Find where the given text appears and provide that cell's center as (x, y) coordinate. 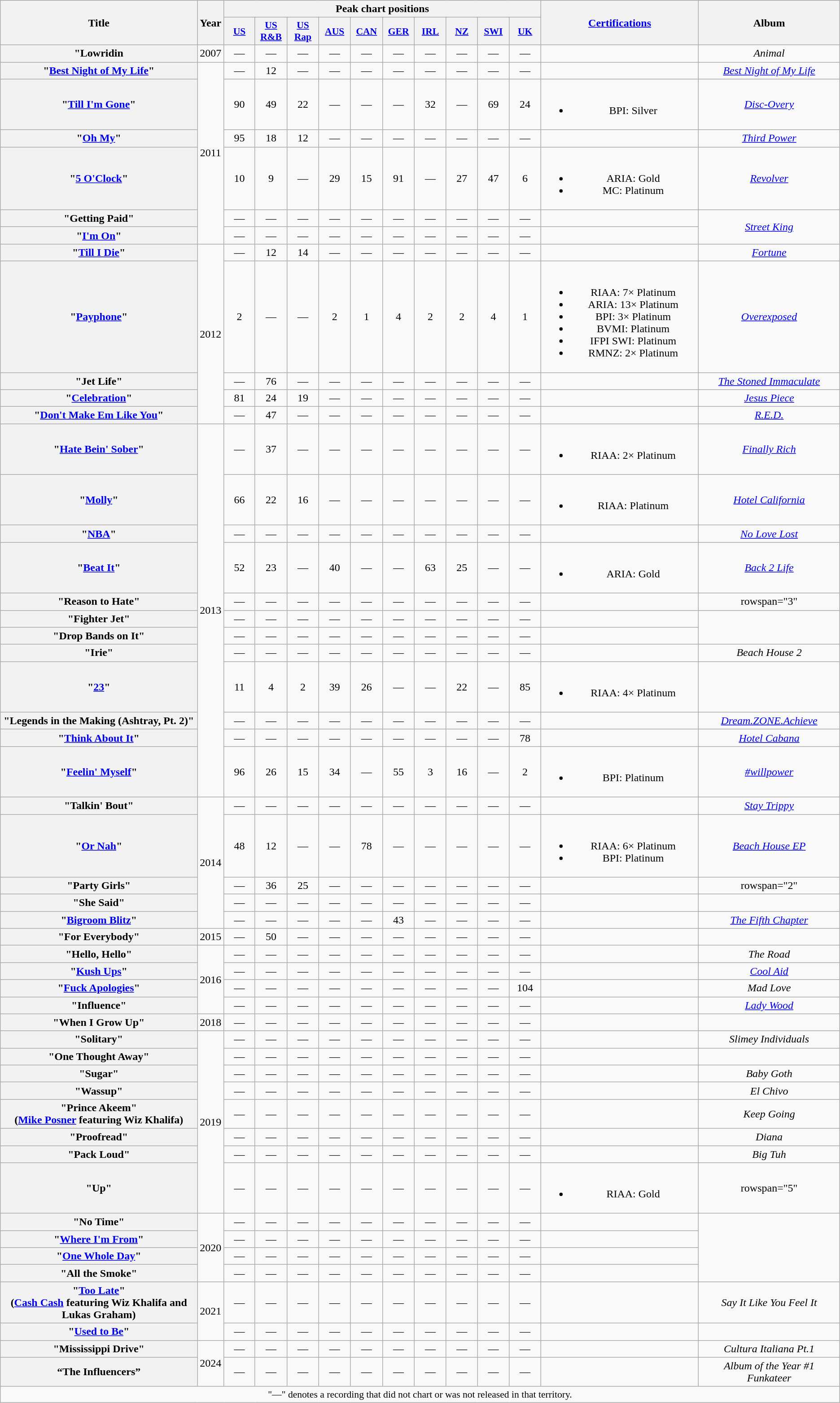
"Hate Bein' Sober" (99, 449)
"Fuck Apologies" (99, 988)
US (240, 31)
Hotel California (769, 500)
"Oh My" (99, 138)
Say It Like You Feel It (769, 1302)
23 (271, 567)
"Pack Loud" (99, 1154)
"Sugar" (99, 1073)
95 (240, 138)
ARIA: Gold (620, 567)
"Fighter Jet" (99, 619)
2014 (211, 862)
Year (211, 22)
96 (240, 771)
#willpower (769, 771)
50 (271, 937)
"Jet Life" (99, 381)
76 (271, 381)
"Wassup" (99, 1091)
2024 (211, 1363)
"5 O'Clock" (99, 178)
"Irie" (99, 653)
GER (398, 31)
rowspan="5" (769, 1188)
Revolver (769, 178)
"Till I'm Gone" (99, 104)
NZ (462, 31)
104 (525, 988)
Stay Trippy (769, 805)
RIAA: 2× Platinum (620, 449)
IRL (431, 31)
"Till I Die" (99, 252)
Big Tuh (769, 1154)
"NBA" (99, 534)
"Molly" (99, 500)
85 (525, 687)
Slimey Individuals (769, 1039)
Animal (769, 53)
Album of the Year #1 Funkateer (769, 1372)
Jesus Piece (769, 398)
9 (271, 178)
63 (431, 567)
Disc-Overy (769, 104)
43 (398, 920)
BPI: Platinum (620, 771)
RIAA: Gold (620, 1188)
"Solitary" (99, 1039)
"Getting Paid" (99, 218)
Keep Going (769, 1113)
Mad Love (769, 988)
RIAA: 7× PlatinumARIA: 13× PlatinumBPI: 3× PlatinumBVMI: PlatinumIFPI SWI: PlatinumRMNZ: 2× Platinum (620, 317)
BPI: Silver (620, 104)
Album (769, 22)
19 (303, 398)
"Where I'm From" (99, 1239)
49 (271, 104)
"When I Grow Up" (99, 1022)
“The Influencers” (99, 1372)
"23" (99, 687)
2016 (211, 980)
2013 (211, 611)
"Kush Ups" (99, 971)
The Road (769, 954)
90 (240, 104)
2015 (211, 937)
Fortune (769, 252)
10 (240, 178)
"Don't Make Em Like You" (99, 415)
Back 2 Life (769, 567)
R.E.D. (769, 415)
SWI (494, 31)
"Too Late" (Cash Cash featuring Wiz Khalifa and Lukas Graham) (99, 1302)
"No Time" (99, 1222)
"Best Night of My Life" (99, 70)
rowspan="3" (769, 602)
Beach House EP (769, 846)
2007 (211, 53)
Street King (769, 227)
"Prince Akeem" (Mike Posner featuring Wiz Khalifa) (99, 1113)
rowspan="2" (769, 886)
"Party Girls" (99, 886)
Best Night of My Life (769, 70)
2011 (211, 153)
"Payphone" (99, 317)
"She Said" (99, 903)
"Legends in the Making (Ashtray, Pt. 2)" (99, 721)
"Hello, Hello" (99, 954)
"Or Nah" (99, 846)
"Up" (99, 1188)
"Bigroom Blitz" (99, 920)
"Drop Bands on It" (99, 636)
2018 (211, 1022)
"I'm On" (99, 235)
Third Power (769, 138)
"Reason to Hate" (99, 602)
No Love Lost (769, 534)
"—" denotes a recording that did not chart or was not released in that territory. (420, 1394)
"Used to Be" (99, 1332)
34 (335, 771)
"Talkin' Bout" (99, 805)
"Influence" (99, 1005)
27 (462, 178)
"For Everybody" (99, 937)
The Stoned Immaculate (769, 381)
66 (240, 500)
69 (494, 104)
"One Whole Day" (99, 1256)
Overexposed (769, 317)
11 (240, 687)
29 (335, 178)
Certifications (620, 22)
Beach House 2 (769, 653)
48 (240, 846)
39 (335, 687)
"Feelin' Myself" (99, 771)
Diana (769, 1137)
Hotel Cabana (769, 738)
40 (335, 567)
37 (271, 449)
CAN (366, 31)
52 (240, 567)
18 (271, 138)
RIAA: 4× Platinum (620, 687)
ARIA: GoldMC: Platinum (620, 178)
32 (431, 104)
Peak chart positions (382, 9)
14 (303, 252)
"One Thought Away" (99, 1056)
2019 (211, 1122)
Lady Wood (769, 1005)
"Lowridin (99, 53)
USR&B (271, 31)
RIAA: 6× PlatinumBPI: Platinum (620, 846)
"Think About It" (99, 738)
81 (240, 398)
3 (431, 771)
USRap (303, 31)
"Mississippi Drive" (99, 1349)
El Chivo (769, 1091)
"All the Smoke" (99, 1273)
2012 (211, 334)
Title (99, 22)
RIAA: Platinum (620, 500)
Finally Rich (769, 449)
91 (398, 178)
The Fifth Chapter (769, 920)
AUS (335, 31)
"Celebration" (99, 398)
UK (525, 31)
"Proofread" (99, 1137)
Dream.ZONE.Achieve (769, 721)
Baby Goth (769, 1073)
36 (271, 886)
55 (398, 771)
6 (525, 178)
Cultura Italiana Pt.1 (769, 1349)
Cool Aid (769, 971)
2021 (211, 1311)
"Beat It" (99, 567)
2020 (211, 1248)
